Provide the (X, Y) coordinate of the cell's center where the given text is located.  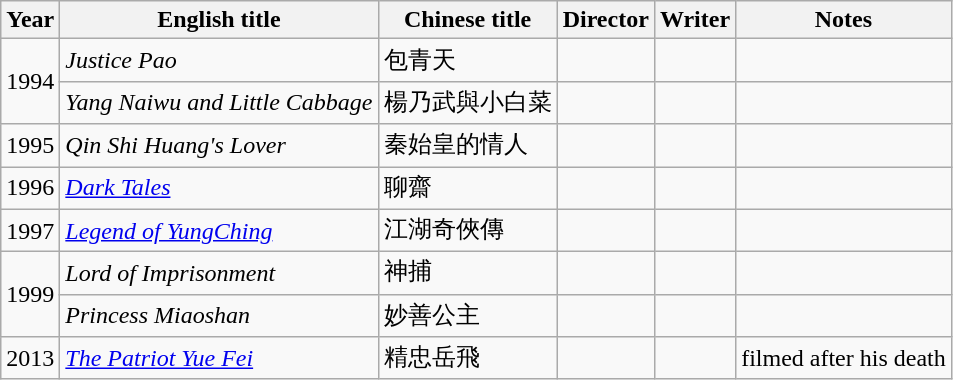
精忠岳飛 (468, 358)
1999 (30, 294)
English title (219, 20)
妙善公主 (468, 316)
Notes (844, 20)
Writer (694, 20)
包青天 (468, 60)
2013 (30, 358)
1996 (30, 188)
江湖奇俠傳 (468, 230)
Qin Shi Huang's Lover (219, 146)
Yang Naiwu and Little Cabbage (219, 102)
The Patriot Yue Fei (219, 358)
楊乃武與小白菜 (468, 102)
Princess Miaoshan (219, 316)
Chinese title (468, 20)
Year (30, 20)
秦始皇的情人 (468, 146)
Legend of YungChing (219, 230)
Justice Pao (219, 60)
1994 (30, 82)
Dark Tales (219, 188)
1997 (30, 230)
filmed after his death (844, 358)
聊齋 (468, 188)
Director (606, 20)
1995 (30, 146)
神捕 (468, 274)
Lord of Imprisonment (219, 274)
